Provide the [X, Y] coordinate of the cell's center where the given text is located.  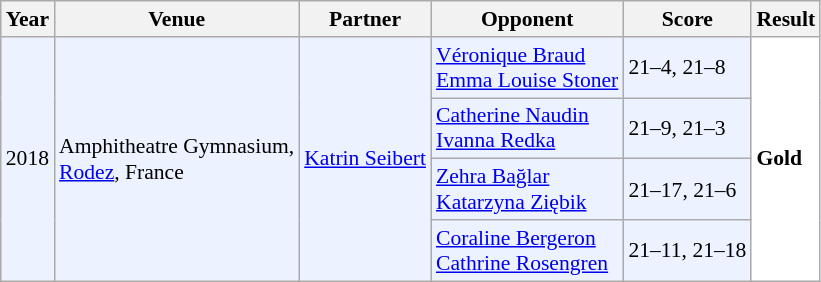
Result [786, 19]
21–17, 21–6 [687, 190]
Year [28, 19]
Catherine Naudin Ivanna Redka [527, 128]
Amphitheatre Gymnasium,Rodez, France [176, 159]
Zehra Bağlar Katarzyna Ziębik [527, 190]
21–11, 21–18 [687, 250]
Katrin Seibert [365, 159]
21–4, 21–8 [687, 68]
2018 [28, 159]
Opponent [527, 19]
Partner [365, 19]
Venue [176, 19]
Coraline Bergeron Cathrine Rosengren [527, 250]
Score [687, 19]
21–9, 21–3 [687, 128]
Véronique Braud Emma Louise Stoner [527, 68]
Gold [786, 159]
